Capture the cell that displays the provided text and extract its (X, Y) central coordinate. 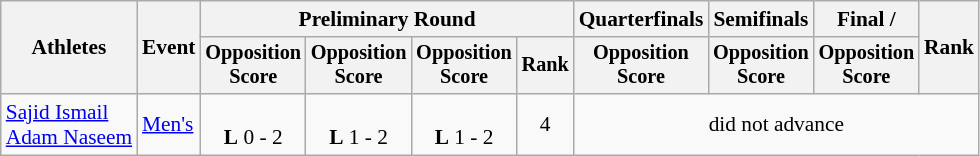
did not advance (776, 124)
Final / (866, 19)
Quarterfinals (642, 19)
Preliminary Round (388, 19)
Men's (168, 124)
L 0 - 2 (254, 124)
Athletes (69, 48)
Event (168, 48)
4 (546, 124)
Sajid IsmailAdam Naseem (69, 124)
Semifinals (760, 19)
